From the cell containing the given text, extract its center point as [X, Y] coordinate. 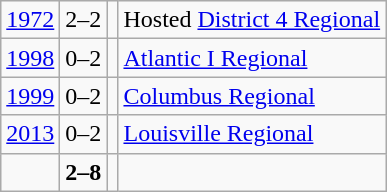
Hosted District 4 Regional [252, 20]
2–8 [84, 172]
1998 [30, 58]
1972 [30, 20]
Columbus Regional [252, 96]
Louisville Regional [252, 134]
1999 [30, 96]
Atlantic I Regional [252, 58]
2013 [30, 134]
2–2 [84, 20]
